Find where the given text appears and provide that cell's center as [X, Y] coordinate. 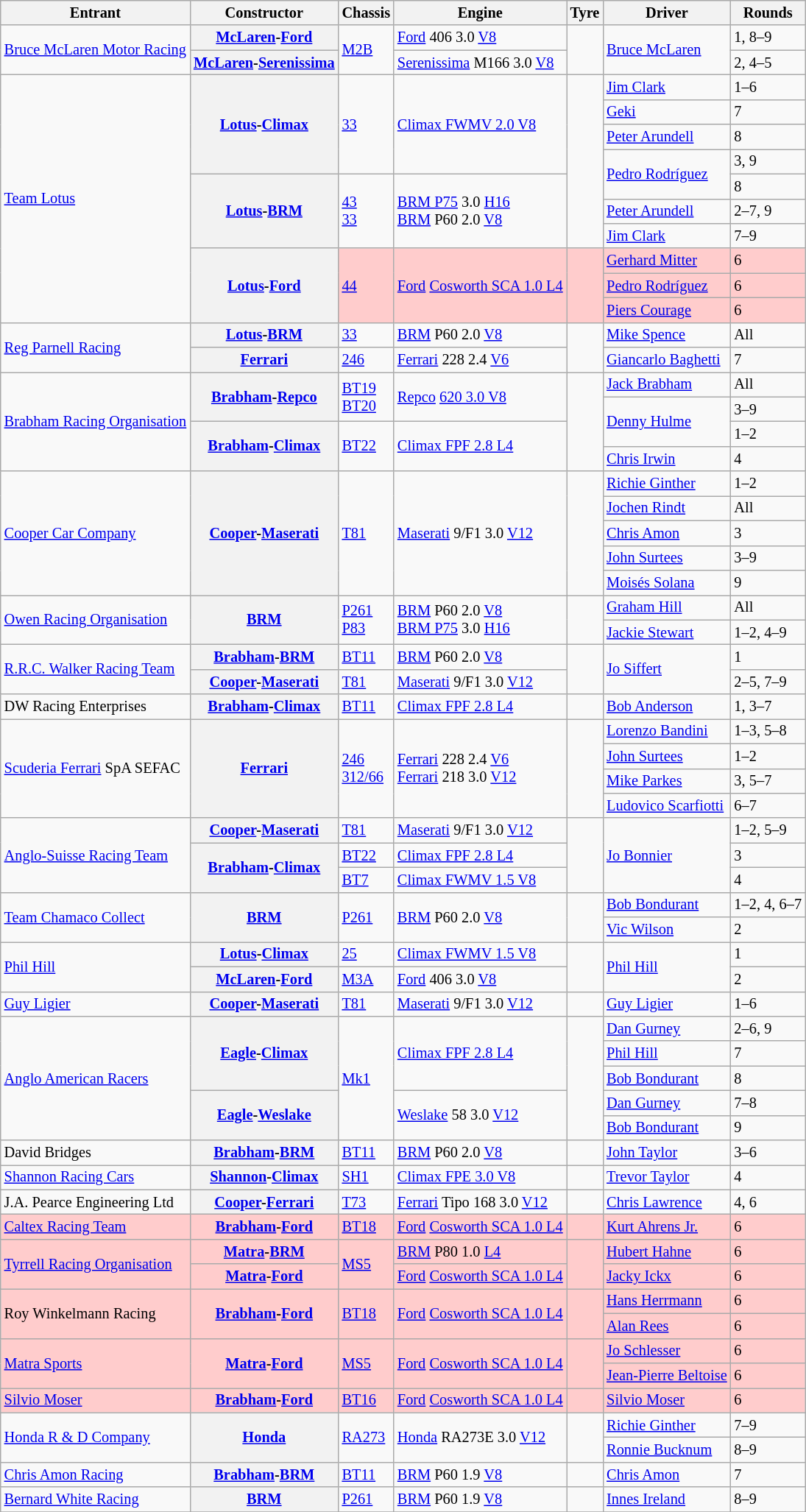
1–3, 5–8 [768, 731]
Tyre [585, 13]
Anglo American Racers [96, 1078]
246312/66 [367, 769]
Entrant [96, 13]
Jackie Stewart [667, 632]
4, 6 [768, 1202]
Chris Amon Racing [96, 1474]
25 [367, 954]
Moisés Solana [667, 582]
Hans Herrmann [667, 1301]
246 [367, 360]
Anglo-Suisse Racing Team [96, 855]
Mike Parkes [667, 781]
Constructor [264, 13]
Piers Courage [667, 310]
Bruce McLaren Motor Racing [96, 50]
Jochen Rindt [667, 508]
Climax FWMV 2.0 V8 [480, 124]
Weslake 58 3.0 V12 [480, 1114]
Scuderia Ferrari SpA SEFAC [96, 769]
J.A. Pearce Engineering Ltd [96, 1202]
Chassis [367, 13]
BRM P60 2.0 V8 BRM P75 3.0 H16 [480, 620]
Bob Anderson [667, 707]
Hubert Hahne [667, 1251]
Alan Rees [667, 1326]
Bruce McLaren [667, 50]
2–6, 9 [768, 1028]
3, 5–7 [768, 781]
Jo Siffert [667, 668]
Ronnie Bucknum [667, 1449]
Driver [667, 13]
Kurt Ahrens Jr. [667, 1227]
Giancarlo Baghetti [667, 360]
BT7 [367, 880]
1, 3–7 [768, 707]
Matra Sports [96, 1363]
2, 4–5 [768, 63]
Graham Hill [667, 607]
McLaren-Serenissima [264, 63]
Eagle-Weslake [264, 1114]
Honda RA273E 3.0 V12 [480, 1437]
3, 9 [768, 161]
Reg Parnell Racing [96, 347]
Ludovico Scarfiotti [667, 805]
Honda [264, 1437]
Trevor Taylor [667, 1177]
Rounds [768, 13]
Owen Racing Organisation [96, 620]
Serenissima M166 3.0 V8 [480, 63]
44 [367, 286]
3–6 [768, 1153]
Shannon-Climax [264, 1177]
1–2, 5–9 [768, 830]
1–2, 4, 6–7 [768, 905]
Lotus-Ford [264, 286]
1–2, 4–9 [768, 632]
Caltex Racing Team [96, 1227]
Jo Schlesser [667, 1351]
Mike Spence [667, 335]
1, 8–9 [768, 38]
T73 [367, 1202]
Chris Irwin [667, 459]
Mk1 [367, 1078]
R.R.C. Walker Racing Team [96, 668]
BT16 [367, 1400]
Matra-BRM [264, 1251]
Brabham Racing Organisation [96, 421]
Jean-Pierre Beltoise [667, 1375]
DW Racing Enterprises [96, 707]
SH1 [367, 1177]
Chris Lawrence [667, 1202]
Ferrari Tipo 168 3.0 V12 [480, 1202]
Team Lotus [96, 199]
Eagle-Climax [264, 1053]
2–5, 7–9 [768, 682]
Jack Brabham [667, 384]
M2B [367, 50]
Engine [480, 13]
Shannon Racing Cars [96, 1177]
Lorenzo Bandini [667, 731]
Denny Hulme [667, 421]
Cooper Car Company [96, 533]
BRM P75 3.0 H16BRM P60 2.0 V8 [480, 211]
BT19BT20 [367, 396]
Cooper-Ferrari [264, 1202]
David Bridges [96, 1153]
Roy Winkelmann Racing [96, 1313]
Jo Bonnier [667, 855]
Honda R & D Company [96, 1437]
6–7 [768, 805]
M3A [367, 979]
Bernard White Racing [96, 1499]
P261P83 [367, 620]
Innes Ireland [667, 1499]
Gerhard Mitter [667, 261]
7–8 [768, 1103]
RA273 [367, 1437]
Tyrrell Racing Organisation [96, 1263]
4333 [367, 211]
2–7, 9 [768, 211]
Team Chamaco Collect [96, 917]
Vic Wilson [667, 930]
Ferrari 228 2.4 V6 [480, 360]
Brabham-Repco [264, 396]
BRM P80 1.0 L4 [480, 1251]
Repco 620 3.0 V8 [480, 396]
Jacky Ickx [667, 1276]
John Taylor [667, 1153]
Climax FPE 3.0 V8 [480, 1177]
Geki [667, 112]
Ferrari 228 2.4 V6Ferrari 218 3.0 V12 [480, 769]
